Search for the cell housing the specified text and yield its [x, y] center coordinate. 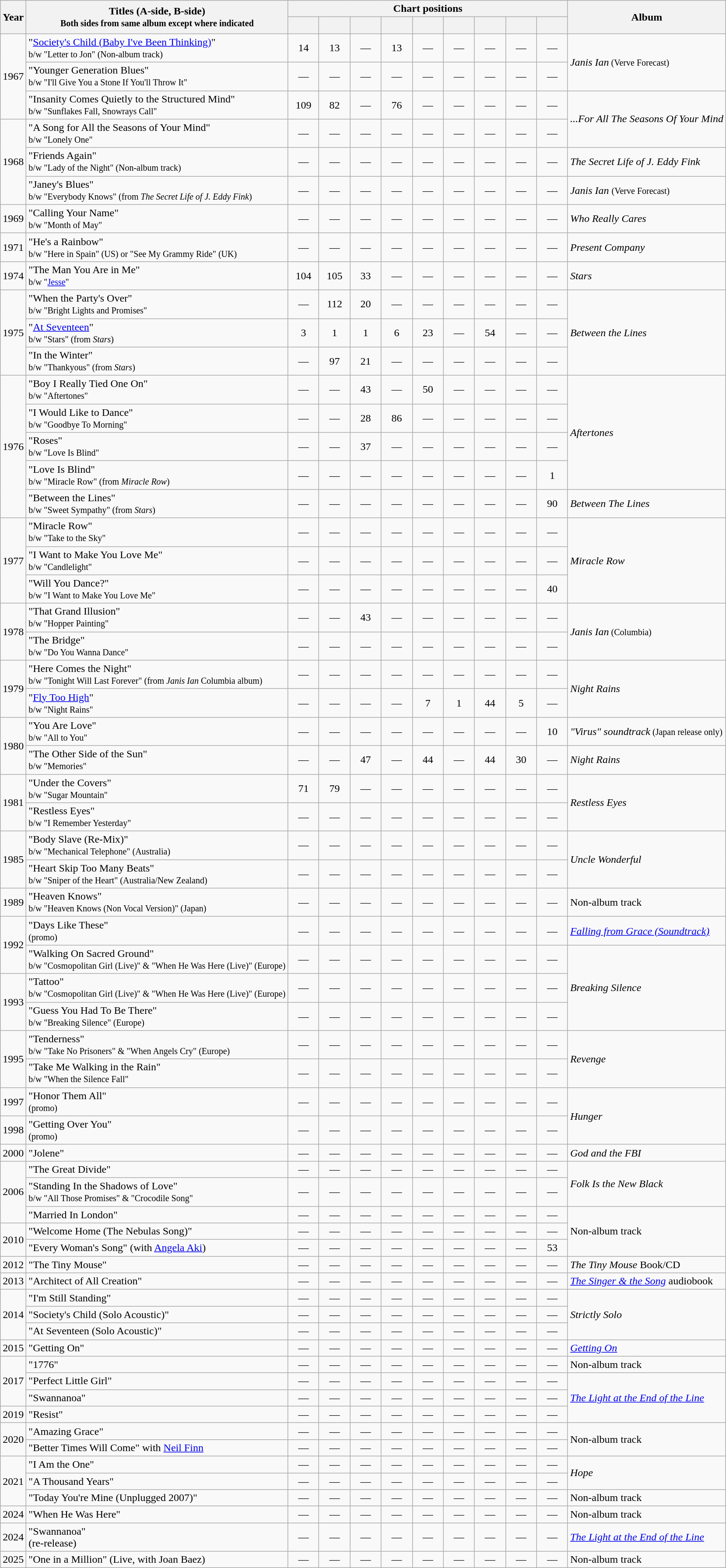
1977 [13, 560]
2015 [13, 1348]
37 [366, 446]
"Miracle Row"b/w "Take to the Sky" [157, 532]
"At Seventeen (Solo Acoustic)" [157, 1331]
"Society's Child (Baby I've Been Thinking)"b/w "Letter to Jon" (Non-album track) [157, 48]
"Architect of All Creation" [157, 1281]
Year [13, 17]
The Secret Life of J. Eddy Fink [647, 162]
"Days Like These" (promo) [157, 931]
Present Company [647, 247]
...For All The Seasons Of Your Mind [647, 119]
"He's a Rainbow"b/w "Here in Spain" (US) or "See My Grammy Ride" (UK) [157, 247]
Stars [647, 276]
2014 [13, 1315]
The Singer & the Song audiobook [647, 1281]
"Society's Child (Solo Acoustic)" [157, 1315]
"Jolene" [157, 1153]
Breaking Silence [647, 988]
The Tiny Mouse Book/CD [647, 1265]
3 [304, 333]
God and the FBI [647, 1153]
"The Other Side of the Sun"b/w "Memories" [157, 760]
1997 [13, 1101]
104 [304, 276]
Aftertones [647, 432]
"1776" [157, 1364]
"Friends Again"b/w "Lady of the Night" (Non-album track) [157, 162]
"Take Me Walking in the Rain" b/w "When the Silence Fall" [157, 1073]
2010 [13, 1240]
47 [366, 760]
"Here Comes the Night"b/w "Tonight Will Last Forever" (from Janis Ian Columbia album) [157, 674]
2020 [13, 1439]
"Guess You Had To Be There" b/w "Breaking Silence" (Europe) [157, 1016]
109 [304, 105]
"Fly Too High"b/w "Night Rains" [157, 703]
Getting On [647, 1348]
"Resist" [157, 1414]
1985 [13, 860]
"Every Woman's Song" (with Angela Aki) [157, 1248]
"Heart Skip Too Many Beats" b/w "Sniper of the Heart" (Australia/New Zealand) [157, 874]
1971 [13, 247]
"A Song for All the Seasons of Your Mind"b/w "Lonely One" [157, 133]
"Insanity Comes Quietly to the Structured Mind"b/w "Sunflakes Fall, Snowrays Call" [157, 105]
53 [552, 1248]
"Boy I Really Tied One On"b/w "Aftertones" [157, 390]
"Janey's Blues"b/w "Everybody Knows" (from The Secret Life of J. Eddy Fink) [157, 190]
1980 [13, 745]
"Perfect Little Girl" [157, 1381]
Between The Lines [647, 503]
"The Bridge"b/w "Do You Wanna Dance" [157, 646]
1969 [13, 219]
Chart positions [428, 9]
6 [396, 333]
1974 [13, 276]
82 [334, 105]
86 [396, 418]
1993 [13, 1002]
"Getting Over You" (promo) [157, 1130]
1981 [13, 802]
"The Great Divide" [157, 1169]
1995 [13, 1059]
1979 [13, 689]
105 [334, 276]
Titles (A-side, B-side)Both sides from same album except where indicated [157, 17]
"Under the Covers"b/w "Sugar Mountain" [157, 788]
"Restless Eyes"b/w "I Remember Yesterday" [157, 817]
Falling from Grace (Soundtrack) [647, 931]
79 [334, 788]
"Walking On Sacred Ground" b/w "Cosmopolitan Girl (Live)" & "When He Was Here (Live)" (Europe) [157, 960]
"Honor Them All" (promo) [157, 1101]
50 [428, 390]
Hope [647, 1473]
"Welcome Home (The Nebulas Song)" [157, 1231]
Janis Ian (Columbia) [647, 632]
1998 [13, 1130]
1968 [13, 162]
"Married In London" [157, 1215]
"Younger Generation Blues"b/w "I'll Give You a Stone If You'll Throw It" [157, 76]
Who Really Cares [647, 219]
20 [366, 304]
112 [334, 304]
"When He Was Here" [157, 1515]
Revenge [647, 1059]
97 [334, 362]
"Getting On" [157, 1348]
"Amazing Grace" [157, 1431]
Restless Eyes [647, 802]
21 [366, 362]
"I Am the One" [157, 1464]
"Between the Lines"b/w "Sweet Sympathy" (from Stars) [157, 503]
"I'm Still Standing" [157, 1298]
"Swannanoa"(re-release) [157, 1537]
71 [304, 788]
1992 [13, 945]
10 [552, 731]
54 [490, 333]
2006 [13, 1192]
1975 [13, 333]
2000 [13, 1153]
"Will You Dance?"b/w "I Want to Make You Love Me" [157, 589]
2012 [13, 1265]
1976 [13, 446]
33 [366, 276]
"Heaven Knows" b/w "Heaven Knows (Non Vocal Version)" (Japan) [157, 903]
"At Seventeen"b/w "Stars" (from Stars) [157, 333]
Between the Lines [647, 333]
"Standing In the Shadows of Love" b/w "All Those Promises" & "Crocodile Song" [157, 1192]
"In the Winter"b/w "Thankyous" (from Stars) [157, 362]
"Roses"b/w "Love Is Blind" [157, 446]
"Today You're Mine (Unplugged 2007)" [157, 1498]
Uncle Wonderful [647, 860]
2013 [13, 1281]
40 [552, 589]
"One in a Million" (Live, with Joan Baez) [157, 1560]
Miracle Row [647, 560]
"The Man You Are in Me"b/w "Jesse" [157, 276]
76 [396, 105]
2025 [13, 1560]
"Swannanoa" [157, 1398]
14 [304, 48]
2019 [13, 1414]
28 [366, 418]
"Tenderness" b/w "Take No Prisoners" & "When Angels Cry" (Europe) [157, 1044]
7 [428, 703]
"The Tiny Mouse" [157, 1265]
1978 [13, 632]
2021 [13, 1481]
2017 [13, 1381]
"You Are Love"b/w "All to You" [157, 731]
Album [647, 17]
"That Grand Illusion"b/w "Hopper Painting" [157, 617]
1967 [13, 76]
"I Want to Make You Love Me"b/w "Candlelight" [157, 560]
"When the Party's Over"b/w "Bright Lights and Promises" [157, 304]
1989 [13, 903]
Folk Is the New Black [647, 1184]
"Calling Your Name"b/w "Month of May" [157, 219]
90 [552, 503]
"Body Slave (Re-Mix)" b/w "Mechanical Telephone" (Australia) [157, 846]
Strictly Solo [647, 1315]
"I Would Like to Dance"b/w "Goodbye To Morning" [157, 418]
"A Thousand Years" [157, 1481]
"Better Times Will Come" with Neil Finn [157, 1448]
23 [428, 333]
"Tattoo" b/w "Cosmopolitan Girl (Live)" & "When He Was Here (Live)" (Europe) [157, 988]
"Virus" soundtrack (Japan release only) [647, 731]
5 [521, 703]
30 [521, 760]
Hunger [647, 1116]
"Love Is Blind"b/w "Miracle Row" (from Miracle Row) [157, 475]
